Search for the cell housing the specified text and yield its [x, y] center coordinate. 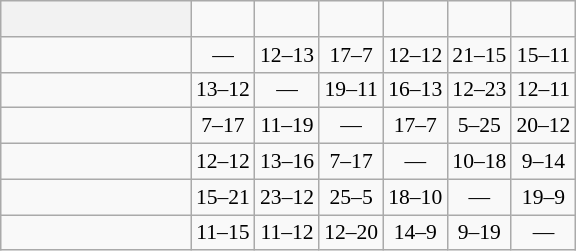
5–25 [479, 126]
11–12 [287, 233]
25–5 [351, 197]
13–16 [287, 162]
10–18 [479, 162]
15–11 [543, 55]
16–13 [415, 90]
9–19 [479, 233]
9–14 [543, 162]
12–13 [287, 55]
19–11 [351, 90]
12–23 [479, 90]
12–11 [543, 90]
12–20 [351, 233]
21–15 [479, 55]
18–10 [415, 197]
13–12 [223, 90]
14–9 [415, 233]
23–12 [287, 197]
20–12 [543, 126]
11–19 [287, 126]
11–15 [223, 233]
19–9 [543, 197]
15–21 [223, 197]
